Provide the (x, y) coordinate of the cell's center where the given text is located.  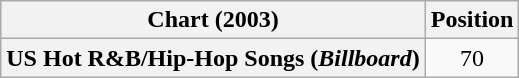
Position (472, 20)
Chart (2003) (213, 20)
70 (472, 58)
US Hot R&B/Hip-Hop Songs (Billboard) (213, 58)
